For the text-containing cell, return its midpoint in [x, y] coordinate format. 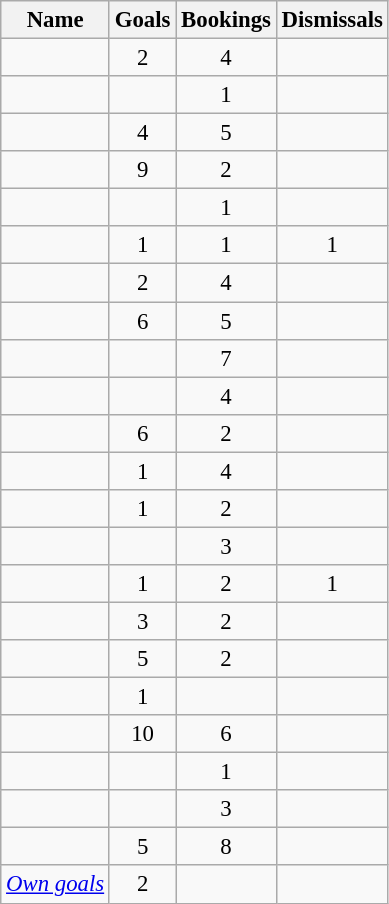
10 [142, 734]
7 [226, 358]
Bookings [226, 20]
Own goals [56, 885]
Goals [142, 20]
8 [226, 847]
9 [142, 170]
Name [56, 20]
Dismissals [332, 20]
